Extract the (x, y) coordinate from the center of the cell holding the provided text.  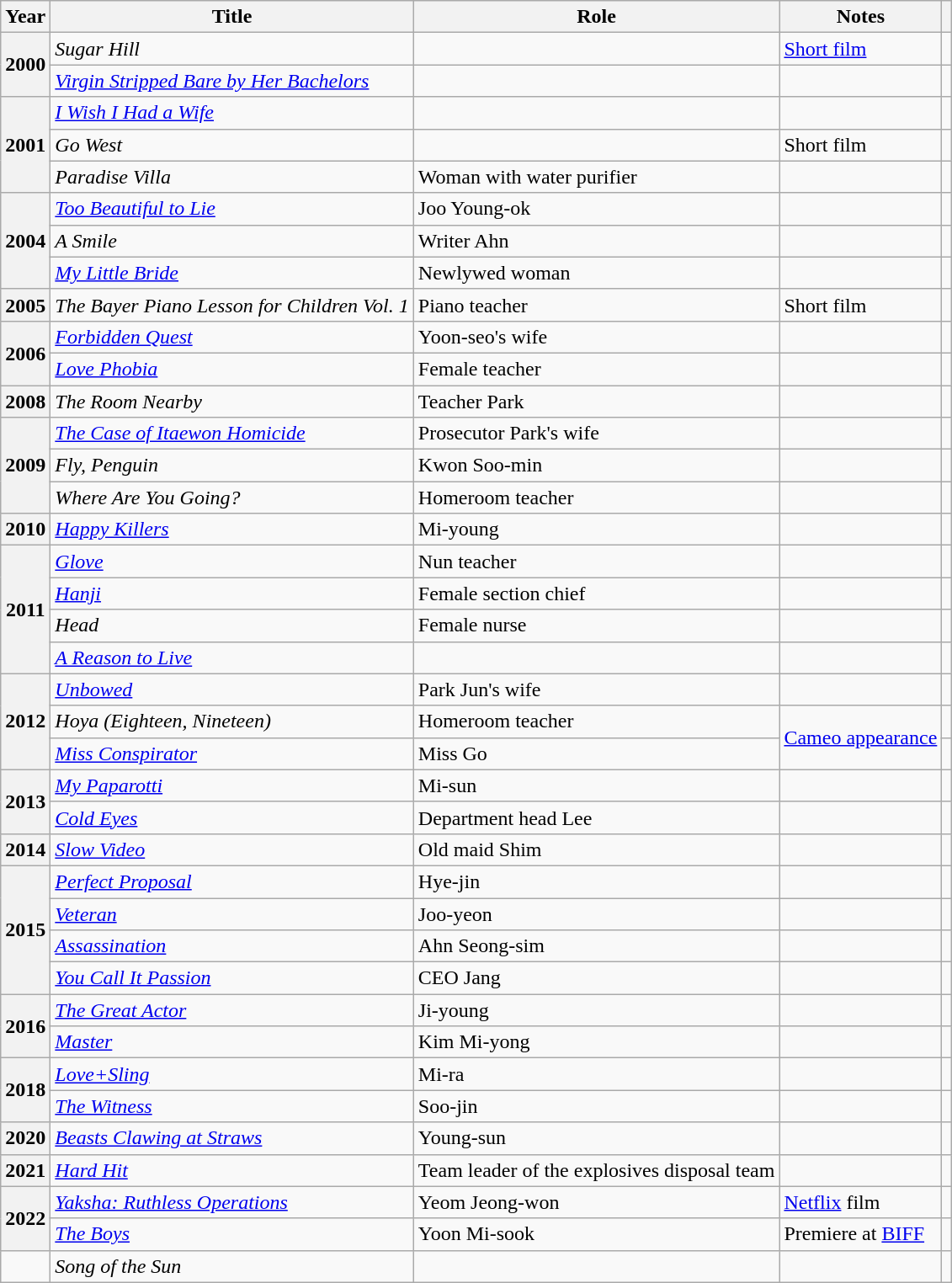
Mi-young (596, 530)
Female section chief (596, 594)
Prosecutor Park's wife (596, 434)
Kim Mi-yong (596, 1042)
2008 (25, 402)
CEO Jang (596, 978)
2012 (25, 721)
Joo-yeon (596, 913)
Woman with water purifier (596, 177)
2020 (25, 1138)
You Call It Passion (232, 978)
Female nurse (596, 626)
The Case of Itaewon Homicide (232, 434)
Soo-jin (596, 1106)
Yoon-seo's wife (596, 337)
Joo Young-ok (596, 209)
Head (232, 626)
2018 (25, 1090)
Virgin Stripped Bare by Her Bachelors (232, 81)
The Great Actor (232, 1010)
Role (596, 17)
My Paparotti (232, 785)
2011 (25, 610)
Park Jun's wife (596, 689)
Where Are You Going? (232, 498)
Netflix film (860, 1202)
A Reason to Live (232, 657)
Ahn Seong-sim (596, 946)
Cold Eyes (232, 817)
2005 (25, 305)
The Bayer Piano Lesson for Children Vol. 1 (232, 305)
Happy Killers (232, 530)
2010 (25, 530)
2009 (25, 466)
Mi-ra (596, 1074)
Cameo appearance (860, 737)
Team leader of the explosives disposal team (596, 1170)
My Little Bride (232, 273)
2000 (25, 65)
Love+Sling (232, 1074)
Fly, Penguin (232, 466)
Teacher Park (596, 402)
Newlywed woman (596, 273)
Hard Hit (232, 1170)
Yoon Mi-sook (596, 1234)
Yeom Jeong-won (596, 1202)
Go West (232, 145)
Female teacher (596, 369)
Young-sun (596, 1138)
Notes (860, 17)
Title (232, 17)
Love Phobia (232, 369)
Department head Lee (596, 817)
Song of the Sun (232, 1266)
Premiere at BIFF (860, 1234)
Writer Ahn (596, 241)
Master (232, 1042)
Forbidden Quest (232, 337)
Paradise Villa (232, 177)
Perfect Proposal (232, 881)
2014 (25, 849)
Beasts Clawing at Straws (232, 1138)
The Boys (232, 1234)
Too Beautiful to Lie (232, 209)
Ji-young (596, 1010)
Unbowed (232, 689)
A Smile (232, 241)
Miss Conspirator (232, 753)
The Room Nearby (232, 402)
2001 (25, 145)
Hoya (Eighteen, Nineteen) (232, 721)
2013 (25, 801)
I Wish I Had a Wife (232, 113)
2016 (25, 1026)
2022 (25, 1218)
Glove (232, 562)
Hanji (232, 594)
The Witness (232, 1106)
Piano teacher (596, 305)
Old maid Shim (596, 849)
Year (25, 17)
Yaksha: Ruthless Operations (232, 1202)
2004 (25, 241)
Slow Video (232, 849)
2021 (25, 1170)
Veteran (232, 913)
Nun teacher (596, 562)
Kwon Soo-min (596, 466)
Hye-jin (596, 881)
2015 (25, 929)
Sugar Hill (232, 49)
Miss Go (596, 753)
Mi-sun (596, 785)
2006 (25, 353)
Assassination (232, 946)
